From the cell containing the given text, extract its center point as (x, y) coordinate. 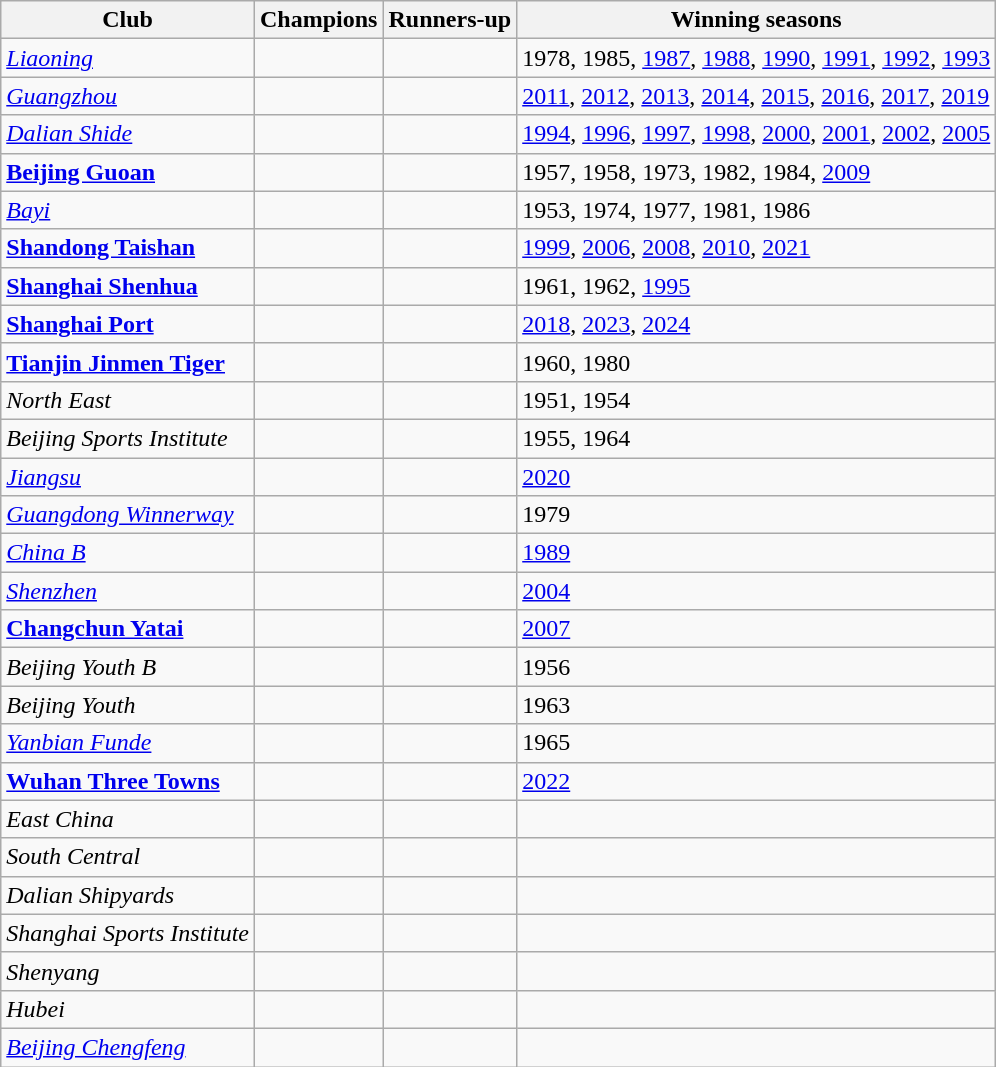
Yanbian Funde (128, 743)
Shenyang (128, 971)
North East (128, 400)
1965 (756, 743)
Runners-up (450, 20)
Beijing Youth B (128, 667)
Jiangsu (128, 477)
Beijing Chengfeng (128, 1047)
2018, 2023, 2024 (756, 324)
Guangdong Winnerway (128, 515)
1994, 1996, 1997, 1998, 2000, 2001, 2002, 2005 (756, 134)
Changchun Yatai (128, 629)
Liaoning (128, 58)
Dalian Shide (128, 134)
Shanghai Port (128, 324)
Champions (318, 20)
2011, 2012, 2013, 2014, 2015, 2016, 2017, 2019 (756, 96)
Shanghai Shenhua (128, 286)
1956 (756, 667)
Guangzhou (128, 96)
1989 (756, 553)
1960, 1980 (756, 362)
2004 (756, 591)
Bayi (128, 210)
1999, 2006, 2008, 2010, 2021 (756, 248)
1957, 1958, 1973, 1982, 1984, 2009 (756, 172)
1978, 1985, 1987, 1988, 1990, 1991, 1992, 1993 (756, 58)
Shenzhen (128, 591)
Tianjin Jinmen Tiger (128, 362)
Shandong Taishan (128, 248)
Shanghai Sports Institute (128, 933)
Beijing Youth (128, 705)
South Central (128, 857)
1979 (756, 515)
2007 (756, 629)
East China (128, 819)
1955, 1964 (756, 438)
1961, 1962, 1995 (756, 286)
Winning seasons (756, 20)
Dalian Shipyards (128, 895)
1953, 1974, 1977, 1981, 1986 (756, 210)
China B (128, 553)
1951, 1954 (756, 400)
1963 (756, 705)
2022 (756, 781)
Hubei (128, 1009)
Beijing Sports Institute (128, 438)
Club (128, 20)
2020 (756, 477)
Beijing Guoan (128, 172)
Wuhan Three Towns (128, 781)
